Capture the cell that displays the provided text and extract its (X, Y) central coordinate. 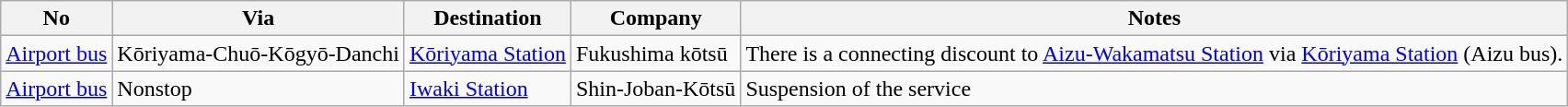
Via (259, 18)
Fukushima kōtsū (655, 53)
Destination (488, 18)
Notes (1154, 18)
Suspension of the service (1154, 89)
Company (655, 18)
No (57, 18)
There is a connecting discount to Aizu-Wakamatsu Station via Kōriyama Station (Aizu bus). (1154, 53)
Nonstop (259, 89)
Iwaki Station (488, 89)
Kōriyama-Chuō-Kōgyō-Danchi (259, 53)
Shin-Joban-Kōtsū (655, 89)
Kōriyama Station (488, 53)
